Return the (X, Y) coordinate for the center point of the cell that contains the specified text.  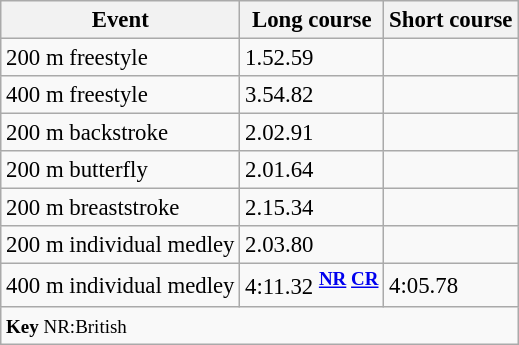
400 m freestyle (120, 95)
Short course (451, 20)
Key NR:British (260, 325)
200 m freestyle (120, 58)
Event (120, 20)
2.03.80 (312, 245)
200 m butterfly (120, 170)
1.52.59 (312, 58)
200 m backstroke (120, 133)
200 m individual medley (120, 245)
2.02.91 (312, 133)
4:11.32 NR CR (312, 285)
2.15.34 (312, 208)
400 m individual medley (120, 285)
4:05.78 (451, 285)
200 m breaststroke (120, 208)
3.54.82 (312, 95)
2.01.64 (312, 170)
Long course (312, 20)
